For the text-containing cell, return its midpoint in [x, y] coordinate format. 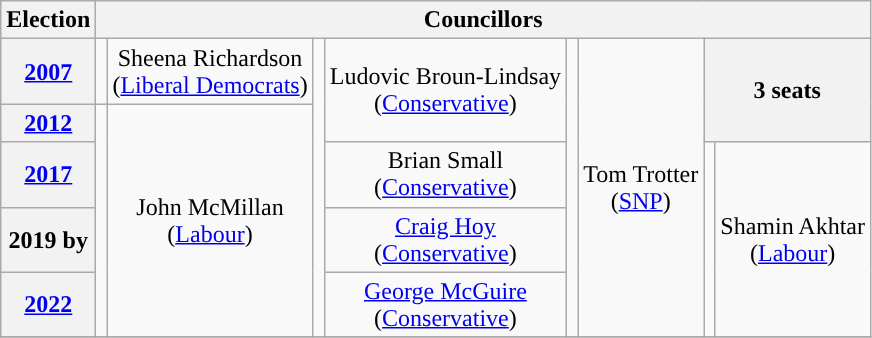
3 seats [788, 90]
John McMillan(Labour) [210, 220]
2019 by [48, 240]
Ludovic Broun-Lindsay(Conservative) [445, 90]
Councillors [484, 20]
2007 [48, 72]
Craig Hoy(Conservative) [445, 240]
Sheena Richardson(Liberal Democrats) [210, 72]
2012 [48, 123]
Tom Trotter(SNP) [641, 188]
George McGuire(Conservative) [445, 304]
2017 [48, 174]
Shamin Akhtar(Labour) [793, 240]
Election [48, 20]
Brian Small(Conservative) [445, 174]
2022 [48, 304]
